For the text-containing cell, return its midpoint in (x, y) coordinate format. 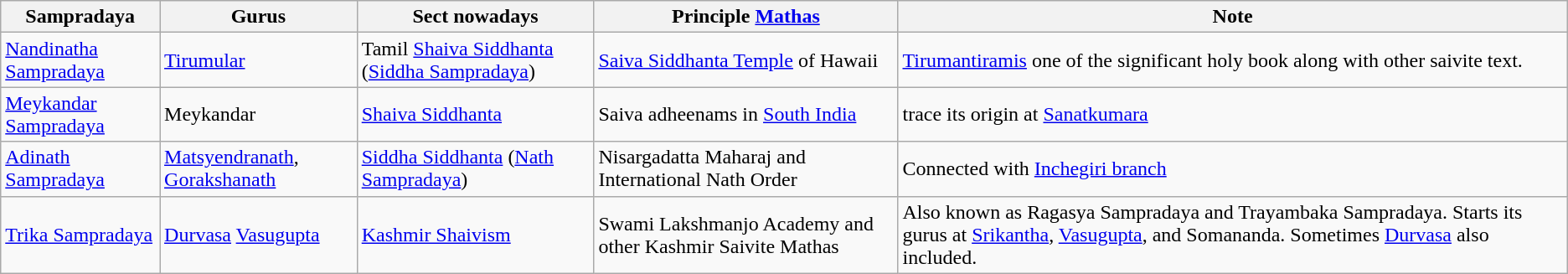
Durvasa Vasugupta (259, 235)
Adinath Sampradaya (80, 169)
Sect nowadays (476, 17)
Tamil Shaiva Siddhanta (Siddha Sampradaya) (476, 60)
Sampradaya (80, 17)
Meykandar Sampradaya (80, 114)
Nisargadatta Maharaj and International Nath Order (745, 169)
Siddha Siddhanta (Nath Sampradaya) (476, 169)
Tirumantiramis one of the significant holy book along with other saivite text. (1233, 60)
Note (1233, 17)
Saiva adheenams in South India (745, 114)
Connected with Inchegiri branch (1233, 169)
Swami Lakshmanjo Academy and other Kashmir Saivite Mathas (745, 235)
Saiva Siddhanta Temple of Hawaii (745, 60)
Principle Mathas (745, 17)
Tirumular (259, 60)
Shaiva Siddhanta (476, 114)
Nandinatha Sampradaya (80, 60)
Also known as Ragasya Sampradaya and Trayambaka Sampradaya. Starts its gurus at Srikantha, Vasugupta, and Somananda. Sometimes Durvasa also included. (1233, 235)
Matsyendranath, Gorakshanath (259, 169)
trace its origin at Sanatkumara (1233, 114)
Kashmir Shaivism (476, 235)
Trika Sampradaya (80, 235)
Gurus (259, 17)
Meykandar (259, 114)
